Locate the cell with the specified text and output its (X, Y) center coordinate. 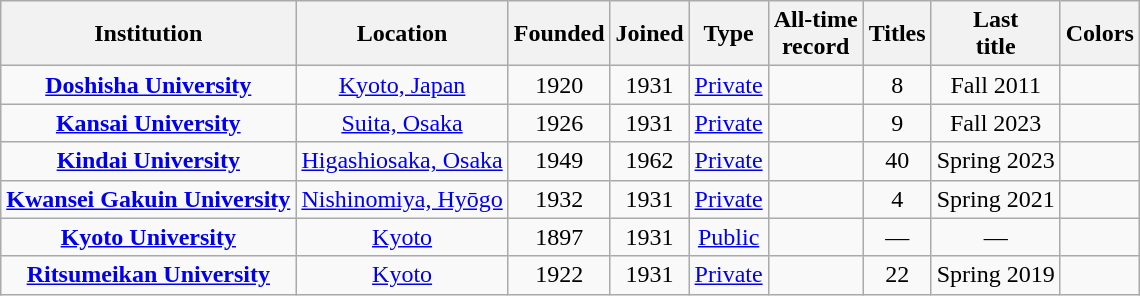
Ritsumeikan University (148, 275)
Spring 2023 (996, 161)
Location (402, 34)
Nishinomiya, Hyōgo (402, 199)
4 (897, 199)
Kyoto University (148, 237)
Doshisha University (148, 85)
Lasttitle (996, 34)
Colors (1100, 34)
22 (897, 275)
Higashiosaka, Osaka (402, 161)
Institution (148, 34)
8 (897, 85)
1922 (559, 275)
Fall 2011 (996, 85)
All-timerecord (816, 34)
1962 (650, 161)
Spring 2019 (996, 275)
1949 (559, 161)
Type (728, 34)
Kyoto, Japan (402, 85)
9 (897, 123)
Fall 2023 (996, 123)
40 (897, 161)
Titles (897, 34)
Kansai University (148, 123)
Suita, Osaka (402, 123)
1926 (559, 123)
Public (728, 237)
Joined (650, 34)
1897 (559, 237)
Kwansei Gakuin University (148, 199)
Kindai University (148, 161)
Spring 2021 (996, 199)
1920 (559, 85)
1932 (559, 199)
Founded (559, 34)
